From the cell containing the given text, extract its center point as [X, Y] coordinate. 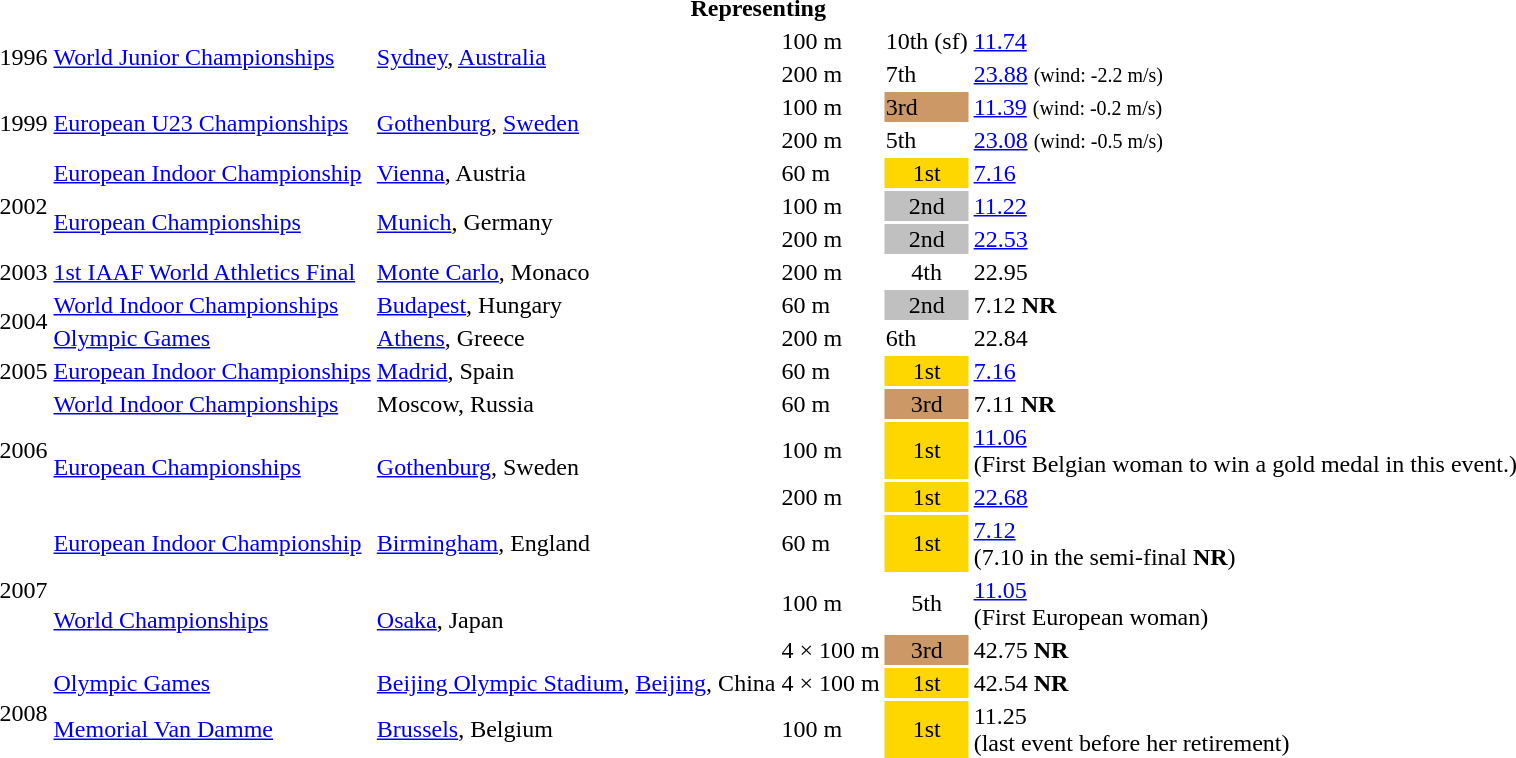
Madrid, Spain [576, 371]
Birmingham, England [576, 544]
Beijing Olympic Stadium, Beijing, China [576, 683]
Vienna, Austria [576, 173]
7th [926, 74]
European U23 Championships [212, 124]
Munich, Germany [576, 222]
6th [926, 338]
10th (sf) [926, 41]
European Indoor Championships [212, 371]
4th [926, 272]
Memorial Van Damme [212, 730]
Sydney, Australia [576, 58]
Osaka, Japan [576, 620]
Brussels, Belgium [576, 730]
1st IAAF World Athletics Final [212, 272]
Moscow, Russia [576, 404]
World Junior Championships [212, 58]
Athens, Greece [576, 338]
Monte Carlo, Monaco [576, 272]
Budapest, Hungary [576, 305]
World Championships [212, 620]
